Extract the (X, Y) coordinate from the center of the cell holding the provided text.  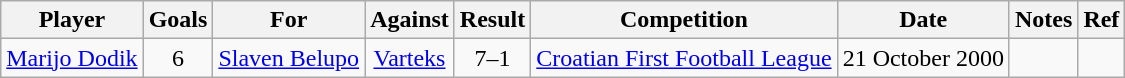
Ref (1102, 20)
Marijo Dodik (72, 58)
Slaven Belupo (289, 58)
Against (410, 20)
7–1 (492, 58)
Varteks (410, 58)
Competition (684, 20)
Notes (1043, 20)
For (289, 20)
6 (178, 58)
Croatian First Football League (684, 58)
Player (72, 20)
Date (923, 20)
Goals (178, 20)
21 October 2000 (923, 58)
Result (492, 20)
